Provide the [x, y] coordinate of the cell's center where the given text is located.  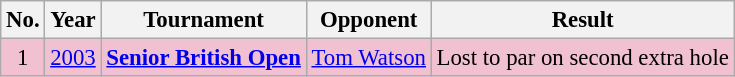
Senior British Open [204, 58]
2003 [73, 58]
Tom Watson [368, 58]
Year [73, 20]
Opponent [368, 20]
1 [23, 58]
Result [582, 20]
No. [23, 20]
Tournament [204, 20]
Lost to par on second extra hole [582, 58]
